Detect which cell encompasses the target text, then output its [X, Y] center coordinate. 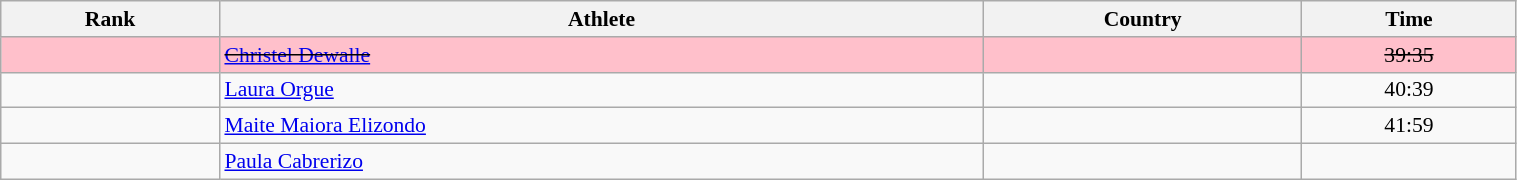
39:35 [1409, 55]
40:39 [1409, 90]
Athlete [601, 19]
Country [1143, 19]
41:59 [1409, 126]
Paula Cabrerizo [601, 162]
Laura Orgue [601, 90]
Rank [110, 19]
Time [1409, 19]
Maite Maiora Elizondo [601, 126]
Christel Dewalle [601, 55]
